Locate the cell with the specified text and output its [X, Y] center coordinate. 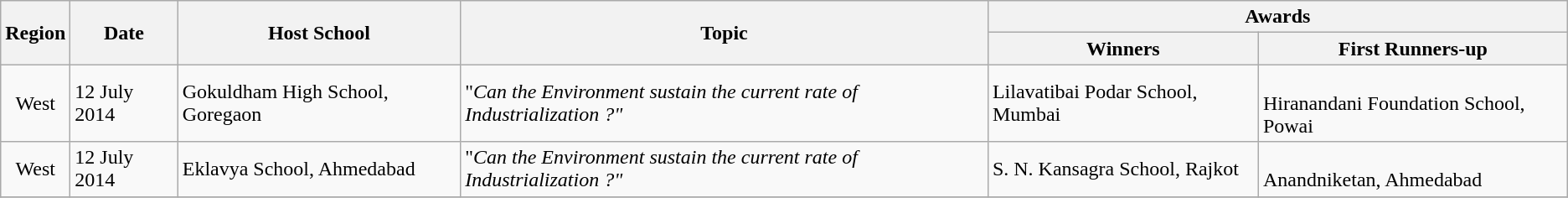
Region [35, 33]
Date [124, 33]
Lilavatibai Podar School, Mumbai [1122, 103]
S. N. Kansagra School, Rajkot [1122, 169]
Awards [1277, 17]
Eklavya School, Ahmedabad [318, 169]
First Runners-up [1412, 49]
Gokuldham High School, Goregaon [318, 103]
Host School [318, 33]
Winners [1122, 49]
Anandniketan, Ahmedabad [1412, 169]
Hiranandani Foundation School, Powai [1412, 103]
Topic [725, 33]
